Output the [x, y] coordinate of the center of the cell containing the given text.  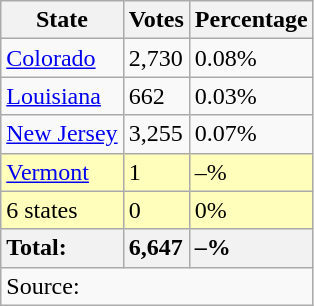
3,255 [156, 134]
New Jersey [62, 134]
0% [251, 210]
Colorado [62, 58]
1 [156, 172]
0.03% [251, 96]
Source: [157, 286]
0 [156, 210]
2,730 [156, 58]
Louisiana [62, 96]
Percentage [251, 20]
Votes [156, 20]
0.07% [251, 134]
Vermont [62, 172]
6,647 [156, 248]
Total: [62, 248]
662 [156, 96]
0.08% [251, 58]
State [62, 20]
6 states [62, 210]
